Return [x, y] of the center of cell containing provided text 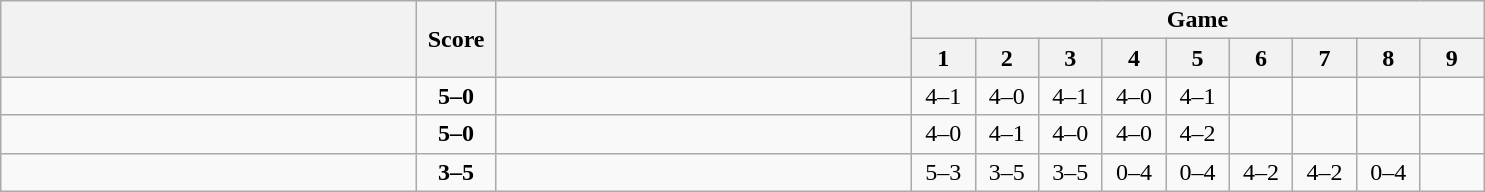
Game [1197, 20]
2 [1007, 58]
9 [1452, 58]
8 [1388, 58]
1 [943, 58]
Score [456, 39]
7 [1325, 58]
5 [1198, 58]
3 [1071, 58]
5–3 [943, 172]
4 [1134, 58]
6 [1261, 58]
